Find where the given text appears and provide that cell's center as (x, y) coordinate. 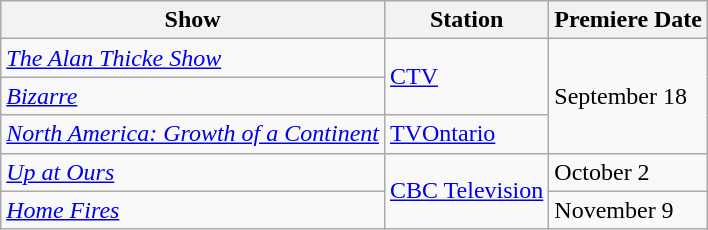
CTV (466, 77)
Up at Ours (193, 172)
October 2 (628, 172)
November 9 (628, 210)
TVOntario (466, 134)
Home Fires (193, 210)
The Alan Thicke Show (193, 58)
CBC Television (466, 191)
Station (466, 20)
North America: Growth of a Continent (193, 134)
Premiere Date (628, 20)
September 18 (628, 96)
Show (193, 20)
Bizarre (193, 96)
